Provide the [X, Y] coordinate of the cell's center where the given text is located.  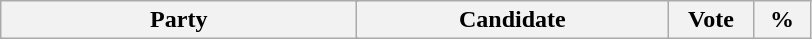
Candidate [512, 20]
Party [179, 20]
% [782, 20]
Vote [711, 20]
